For the text-containing cell, return its midpoint in [X, Y] coordinate format. 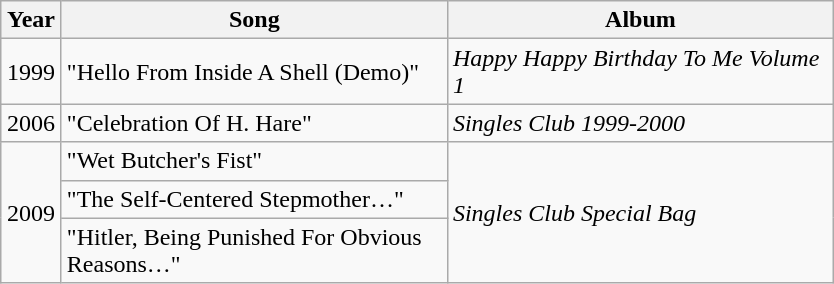
2009 [32, 212]
"Wet Butcher's Fist" [254, 161]
Year [32, 20]
Happy Happy Birthday To Me Volume 1 [640, 72]
"Hitler, Being Punished For Obvious Reasons…" [254, 250]
Singles Club Special Bag [640, 212]
Album [640, 20]
"Celebration Of H. Hare" [254, 123]
Song [254, 20]
2006 [32, 123]
1999 [32, 72]
"Hello From Inside A Shell (Demo)" [254, 72]
Singles Club 1999-2000 [640, 123]
"The Self-Centered Stepmother…" [254, 199]
